Extract the (x, y) coordinate from the center of the cell holding the provided text.  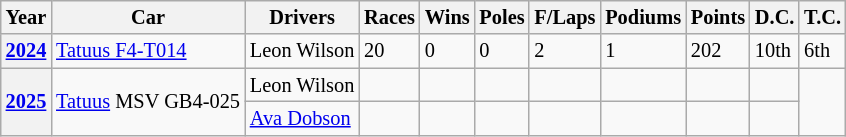
Tatuus MSV GB4-025 (148, 102)
202 (718, 51)
Drivers (302, 17)
Tatuus F4-T014 (148, 51)
Poles (502, 17)
20 (390, 51)
2025 (26, 102)
Races (390, 17)
6th (822, 51)
T.C. (822, 17)
Car (148, 17)
D.C. (774, 17)
Wins (448, 17)
Year (26, 17)
10th (774, 51)
2024 (26, 51)
Podiums (643, 17)
F/Laps (564, 17)
2 (564, 51)
Points (718, 17)
Ava Dobson (302, 118)
1 (643, 51)
